Detect which cell encompasses the target text, then output its (X, Y) center coordinate. 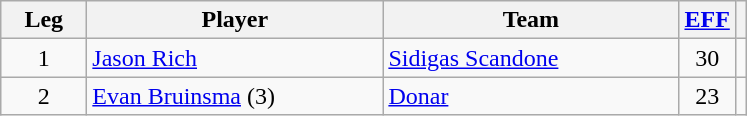
EFF (707, 20)
2 (44, 96)
1 (44, 58)
Sidigas Scandone (531, 58)
Team (531, 20)
Leg (44, 20)
Player (235, 20)
23 (707, 96)
Jason Rich (235, 58)
Donar (531, 96)
Evan Bruinsma (3) (235, 96)
30 (707, 58)
